Pinpoint the cell where the given text exists, returning its [X, Y] midpoint coordinate. 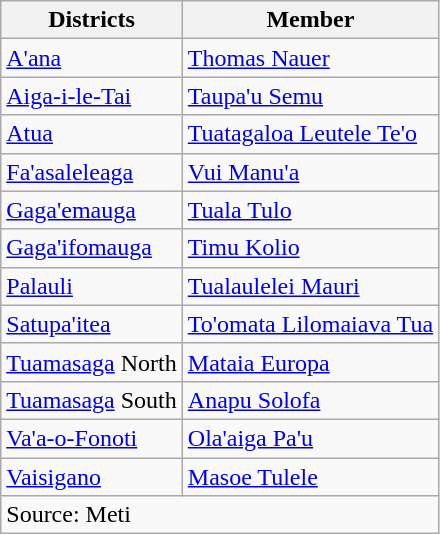
Atua [92, 134]
Gaga'emauga [92, 210]
Vaisigano [92, 477]
Anapu Solofa [310, 400]
Palauli [92, 286]
Masoe Tulele [310, 477]
Gaga'ifomauga [92, 248]
Member [310, 20]
Tuamasaga South [92, 400]
Taupa'u Semu [310, 96]
Tuala Tulo [310, 210]
Mataia Europa [310, 362]
Thomas Nauer [310, 58]
Satupa'itea [92, 324]
A'ana [92, 58]
Districts [92, 20]
To'omata Lilomaiava Tua [310, 324]
Tuatagaloa Leutele Te'o [310, 134]
Vui Manu'a [310, 172]
Aiga-i-le-Tai [92, 96]
Ola'aiga Pa'u [310, 438]
Timu Kolio [310, 248]
Tuamasaga North [92, 362]
Tualaulelei Mauri [310, 286]
Fa'asaleleaga [92, 172]
Va'a-o-Fonoti [92, 438]
Source: Meti [220, 515]
